Pinpoint the cell where the given text exists, returning its (X, Y) midpoint coordinate. 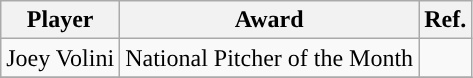
Joey Volini (60, 58)
Ref. (446, 20)
Award (270, 20)
National Pitcher of the Month (270, 58)
Player (60, 20)
